Return [X, Y] of the center of cell containing provided text 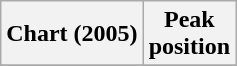
Chart (2005) [72, 34]
Peakposition [189, 34]
